Output the [X, Y] coordinate of the center of the cell containing the given text.  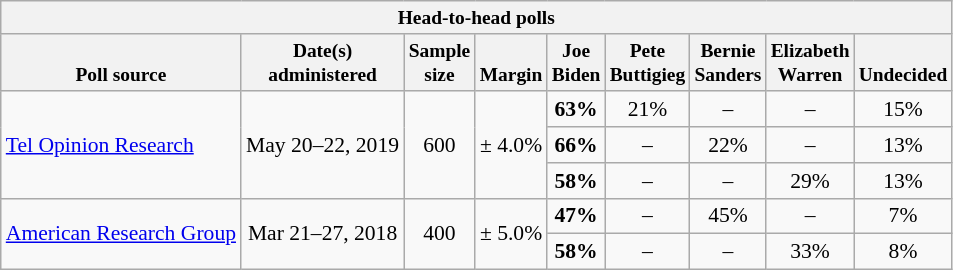
± 4.0% [511, 146]
Margin [511, 62]
American Research Group [121, 234]
Date(s)administered [322, 62]
47% [576, 216]
May 20–22, 2019 [322, 146]
Mar 21–27, 2018 [322, 234]
Samplesize [440, 62]
400 [440, 234]
Tel Opinion Research [121, 146]
7% [903, 216]
Poll source [121, 62]
± 5.0% [511, 234]
22% [728, 145]
45% [728, 216]
8% [903, 252]
BernieSanders [728, 62]
29% [810, 181]
ElizabethWarren [810, 62]
PeteButtigieg [648, 62]
66% [576, 145]
63% [576, 110]
Undecided [903, 62]
21% [648, 110]
JoeBiden [576, 62]
15% [903, 110]
Head-to-head polls [476, 18]
600 [440, 146]
33% [810, 252]
